From the cell containing the given text, extract its center point as [X, Y] coordinate. 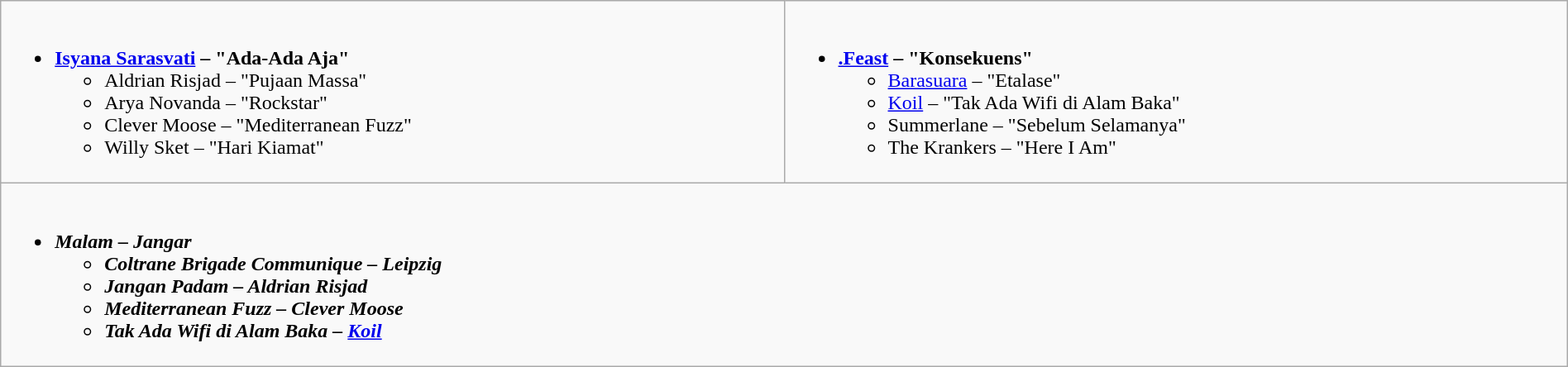
.Feast – "Konsekuens"Barasuara – "Etalase"Koil – "Tak Ada Wifi di Alam Baka"Summerlane – "Sebelum Selamanya"The Krankers – "Here I Am" [1176, 93]
Malam – JangarColtrane Brigade Communique – LeipzigJangan Padam – Aldrian RisjadMediterranean Fuzz – Clever MooseTak Ada Wifi di Alam Baka – Koil [784, 274]
Isyana Sarasvati – "Ada-Ada Aja"Aldrian Risjad – "Pujaan Massa"Arya Novanda – "Rockstar"Clever Moose – "Mediterranean Fuzz"Willy Sket – "Hari Kiamat" [392, 93]
